For the text-containing cell, return its midpoint in [X, Y] coordinate format. 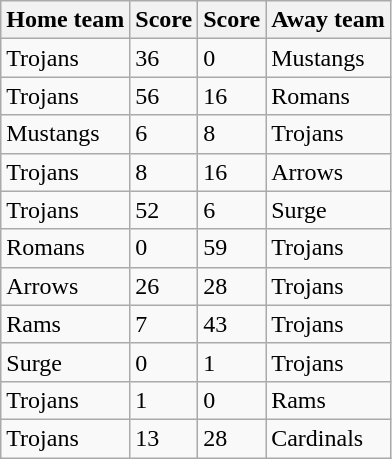
43 [232, 324]
Home team [66, 20]
7 [164, 324]
56 [164, 96]
Away team [328, 20]
Cardinals [328, 438]
26 [164, 286]
59 [232, 248]
36 [164, 58]
13 [164, 438]
52 [164, 210]
